For the text-containing cell, return its midpoint in [X, Y] coordinate format. 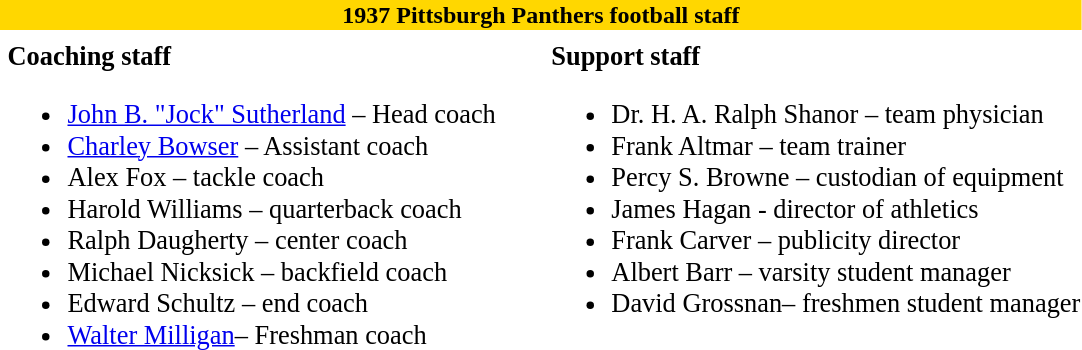
1937 Pittsburgh Panthers football staff [541, 15]
